Extract the [X, Y] coordinate from the center of the cell holding the provided text.  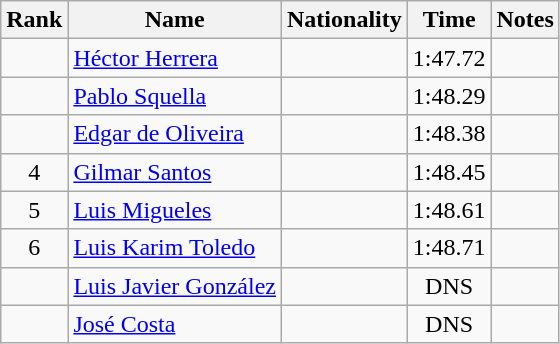
Luis Javier González [175, 286]
Nationality [345, 20]
Rank [34, 20]
Notes [525, 20]
Edgar de Oliveira [175, 134]
1:48.38 [449, 134]
Héctor Herrera [175, 58]
4 [34, 172]
1:48.61 [449, 210]
5 [34, 210]
6 [34, 248]
Name [175, 20]
Time [449, 20]
1:48.45 [449, 172]
Luis Migueles [175, 210]
1:48.29 [449, 96]
José Costa [175, 324]
1:48.71 [449, 248]
Luis Karim Toledo [175, 248]
1:47.72 [449, 58]
Gilmar Santos [175, 172]
Pablo Squella [175, 96]
